Detect which cell encompasses the target text, then output its [X, Y] center coordinate. 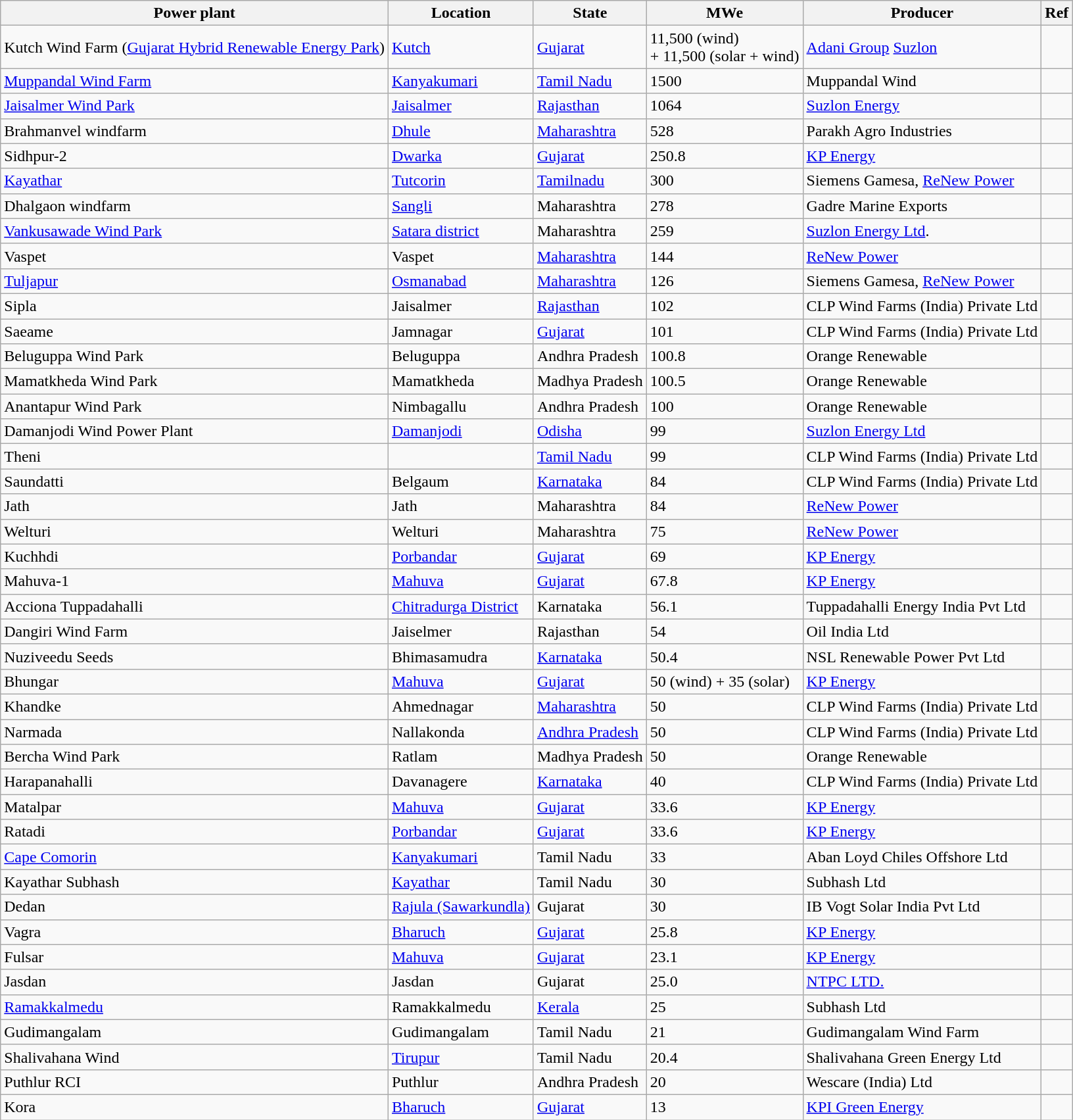
Nallakonda [460, 732]
101 [725, 331]
Sipla [195, 306]
250.8 [725, 156]
Mahuva-1 [195, 581]
Dwarka [460, 156]
Narmada [195, 732]
1500 [725, 81]
Shalivahana Wind [195, 1057]
Kayathar Subhash [195, 882]
Beluguppa [460, 356]
Odisha [590, 431]
Cape Comorin [195, 857]
Bhungar [195, 681]
Gadre Marine Exports [922, 206]
Suzlon Energy Ltd. [922, 231]
Kuchhdi [195, 556]
Wescare (India) Ltd [922, 1082]
Producer [922, 13]
Fulsar [195, 957]
Saundatti [195, 481]
Aban Loyd Chiles Offshore Ltd [922, 857]
Kora [195, 1107]
25 [725, 1007]
Bercha Wind Park [195, 757]
Ratadi [195, 832]
69 [725, 556]
Ahmednagar [460, 706]
Harapanahalli [195, 782]
Nuziveedu Seeds [195, 656]
Dhalgaon windfarm [195, 206]
Sangli [460, 206]
Oil India Ltd [922, 631]
Suzlon Energy [922, 106]
Puthlur [460, 1082]
100.8 [725, 356]
Beluguppa Wind Park [195, 356]
Muppandal Wind [922, 81]
54 [725, 631]
Gudimangalam Wind Farm [922, 1032]
126 [725, 281]
Suzlon Energy Ltd [922, 431]
Tirupur [460, 1057]
100.5 [725, 381]
Mamatkheda [460, 381]
11,500 (wind)+ 11,500 (solar + wind) [725, 47]
278 [725, 206]
Damanjodi Wind Power Plant [195, 431]
Vagra [195, 932]
75 [725, 531]
Vankusawade Wind Park [195, 231]
Sidhpur-2 [195, 156]
IB Vogt Solar India Pvt Ltd [922, 907]
Parakh Agro Industries [922, 131]
Khandke [195, 706]
Dhule [460, 131]
13 [725, 1107]
Anantapur Wind Park [195, 406]
Ratlam [460, 757]
33 [725, 857]
Davanagere [460, 782]
25.8 [725, 932]
Tuppadahalli Energy India Pvt Ltd [922, 606]
20 [725, 1082]
Power plant [195, 13]
Matalpar [195, 807]
MWe [725, 13]
Jaiselmer [460, 631]
Saeame [195, 331]
Dangiri Wind Farm [195, 631]
NSL Renewable Power Pvt Ltd [922, 656]
21 [725, 1032]
Acciona Tuppadahalli [195, 606]
1064 [725, 106]
Kutch [460, 47]
Osmanabad [460, 281]
State [590, 13]
Muppandal Wind Farm [195, 81]
259 [725, 231]
Belgaum [460, 481]
Damanjodi [460, 431]
25.0 [725, 982]
23.1 [725, 957]
Satara district [460, 231]
Location [460, 13]
300 [725, 181]
50.4 [725, 656]
Jaisalmer Wind Park [195, 106]
Brahmanvel windfarm [195, 131]
Bhimasamudra [460, 656]
Adani Group Suzlon [922, 47]
Nimbagallu [460, 406]
Tuljapur [195, 281]
Dedan [195, 907]
Shalivahana Green Energy Ltd [922, 1057]
KPI Green Energy [922, 1107]
Tamilnadu [590, 181]
40 [725, 782]
Ref [1057, 13]
Kerala [590, 1007]
20.4 [725, 1057]
528 [725, 131]
Chitradurga District [460, 606]
56.1 [725, 606]
50 (wind) + 35 (solar) [725, 681]
102 [725, 306]
Kutch Wind Farm (Gujarat Hybrid Renewable Energy Park) [195, 47]
NTPC LTD. [922, 982]
Puthlur RCI [195, 1082]
67.8 [725, 581]
Rajula (Sawarkundla) [460, 907]
144 [725, 256]
Jamnagar [460, 331]
Mamatkheda Wind Park [195, 381]
100 [725, 406]
Theni [195, 456]
Tutcorin [460, 181]
